Return (x, y) of the center of cell containing provided text 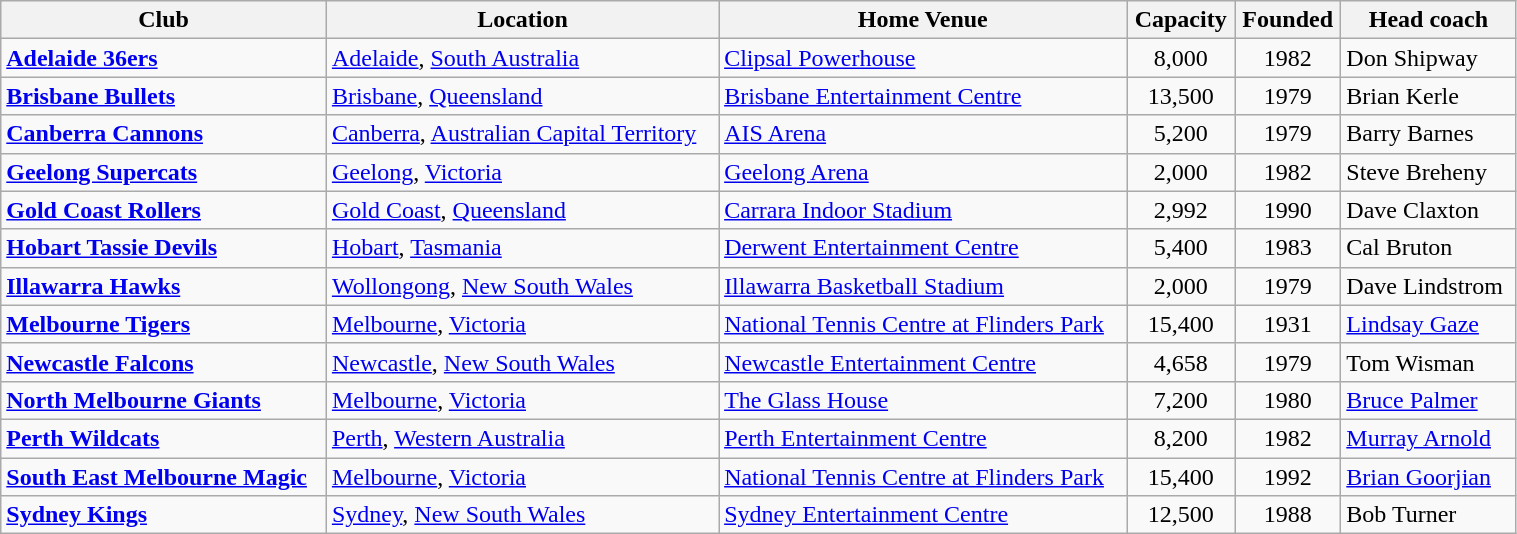
2,992 (1181, 210)
Gold Coast Rollers (164, 210)
Home Venue (923, 20)
Perth Wildcats (164, 438)
1931 (1287, 324)
Adelaide 36ers (164, 58)
Wollongong, New South Wales (522, 286)
Derwent Entertainment Centre (923, 248)
8,000 (1181, 58)
5,400 (1181, 248)
1988 (1287, 515)
Canberra, Australian Capital Territory (522, 134)
Founded (1287, 20)
Geelong Supercats (164, 172)
Lindsay Gaze (1428, 324)
1983 (1287, 248)
Newcastle, New South Wales (522, 362)
Murray Arnold (1428, 438)
Club (164, 20)
7,200 (1181, 400)
Brian Goorjian (1428, 477)
5,200 (1181, 134)
Perth, Western Australia (522, 438)
Brisbane Bullets (164, 96)
Location (522, 20)
1990 (1287, 210)
12,500 (1181, 515)
Brisbane Entertainment Centre (923, 96)
Illawarra Basketball Stadium (923, 286)
North Melbourne Giants (164, 400)
Dave Claxton (1428, 210)
Brian Kerle (1428, 96)
Cal Bruton (1428, 248)
Bruce Palmer (1428, 400)
Bob Turner (1428, 515)
Melbourne Tigers (164, 324)
Newcastle Entertainment Centre (923, 362)
South East Melbourne Magic (164, 477)
Canberra Cannons (164, 134)
13,500 (1181, 96)
Steve Breheny (1428, 172)
AIS Arena (923, 134)
Gold Coast, Queensland (522, 210)
Don Shipway (1428, 58)
Sydney, New South Wales (522, 515)
Newcastle Falcons (164, 362)
Adelaide, South Australia (522, 58)
Capacity (1181, 20)
Hobart Tassie Devils (164, 248)
4,658 (1181, 362)
Carrara Indoor Stadium (923, 210)
Geelong, Victoria (522, 172)
Barry Barnes (1428, 134)
The Glass House (923, 400)
8,200 (1181, 438)
1992 (1287, 477)
Clipsal Powerhouse (923, 58)
Dave Lindstrom (1428, 286)
Sydney Entertainment Centre (923, 515)
Sydney Kings (164, 515)
Head coach (1428, 20)
Geelong Arena (923, 172)
Brisbane, Queensland (522, 96)
Hobart, Tasmania (522, 248)
1980 (1287, 400)
Tom Wisman (1428, 362)
Perth Entertainment Centre (923, 438)
Illawarra Hawks (164, 286)
